Detect which cell encompasses the target text, then output its (X, Y) center coordinate. 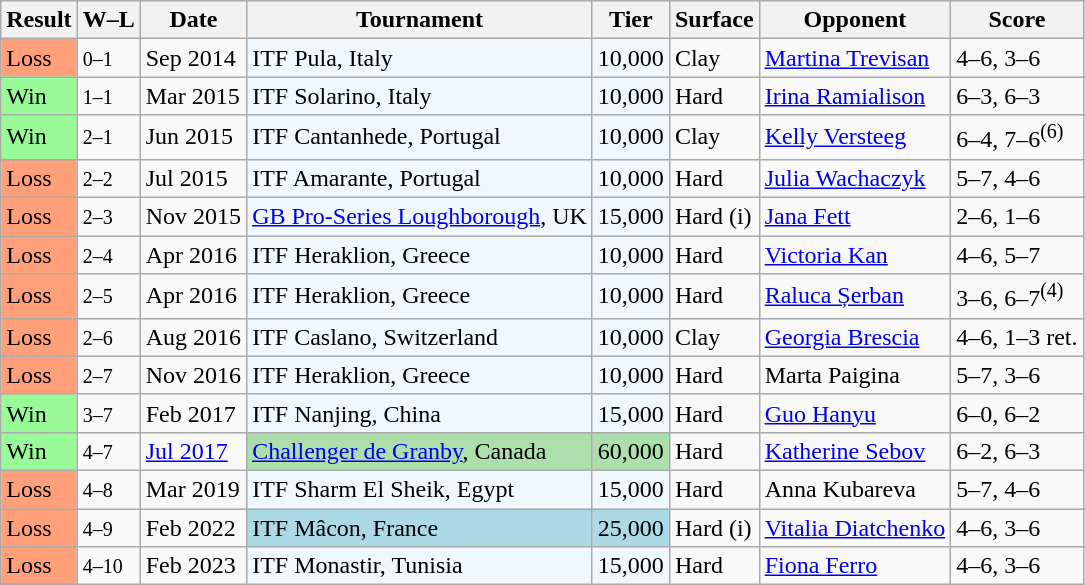
6–0, 6–2 (1017, 413)
Jul 2015 (193, 178)
Score (1017, 20)
Tournament (420, 20)
4–9 (108, 528)
Surface (714, 20)
6–2, 6–3 (1017, 451)
Georgia Brescia (855, 337)
Jun 2015 (193, 138)
Challenger de Granby, Canada (420, 451)
Jana Fett (855, 217)
2–5 (108, 296)
5–7, 3–6 (1017, 375)
2–3 (108, 217)
ITF Sharm El Sheik, Egypt (420, 489)
60,000 (630, 451)
Jul 2017 (193, 451)
Julia Wachaczyk (855, 178)
4–6, 5–7 (1017, 255)
Tier (630, 20)
4–7 (108, 451)
Anna Kubareva (855, 489)
3–7 (108, 413)
Result (39, 20)
ITF Cantanhede, Portugal (420, 138)
ITF Monastir, Tunisia (420, 566)
Victoria Kan (855, 255)
Date (193, 20)
ITF Mâcon, France (420, 528)
Martina Trevisan (855, 58)
ITF Caslano, Switzerland (420, 337)
6–3, 6–3 (1017, 96)
4–6, 1–3 ret. (1017, 337)
Marta Paigina (855, 375)
4–8 (108, 489)
Nov 2015 (193, 217)
Fiona Ferro (855, 566)
W–L (108, 20)
Guo Hanyu (855, 413)
Nov 2016 (193, 375)
6–4, 7–6(6) (1017, 138)
2–4 (108, 255)
Vitalia Diatchenko (855, 528)
2–6 (108, 337)
Kelly Versteeg (855, 138)
1–1 (108, 96)
Irina Ramialison (855, 96)
2–1 (108, 138)
Mar 2015 (193, 96)
25,000 (630, 528)
3–6, 6–7(4) (1017, 296)
ITF Amarante, Portugal (420, 178)
Mar 2019 (193, 489)
ITF Nanjing, China (420, 413)
Opponent (855, 20)
ITF Pula, Italy (420, 58)
Feb 2022 (193, 528)
Feb 2023 (193, 566)
ITF Solarino, Italy (420, 96)
Feb 2017 (193, 413)
2–6, 1–6 (1017, 217)
0–1 (108, 58)
Katherine Sebov (855, 451)
GB Pro-Series Loughborough, UK (420, 217)
Aug 2016 (193, 337)
2–7 (108, 375)
2–2 (108, 178)
Raluca Șerban (855, 296)
4–10 (108, 566)
Sep 2014 (193, 58)
